Pinpoint the cell where the given text exists, returning its [x, y] midpoint coordinate. 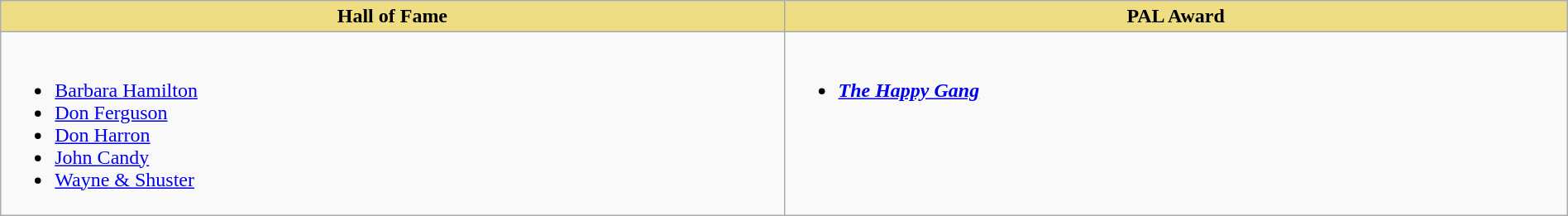
PAL Award [1176, 17]
The Happy Gang [1176, 124]
Barbara Hamilton Don Ferguson Don Harron John Candy Wayne & Shuster [392, 124]
Hall of Fame [392, 17]
